Capture the cell that displays the provided text and extract its [x, y] central coordinate. 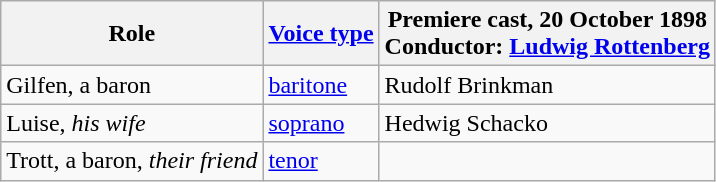
Premiere cast, 20 October 1898Conductor: Ludwig Rottenberg [547, 34]
baritone [321, 85]
soprano [321, 123]
Voice type [321, 34]
Gilfen, a baron [132, 85]
tenor [321, 161]
Rudolf Brinkman [547, 85]
Luise, his wife [132, 123]
Role [132, 34]
Hedwig Schacko [547, 123]
Trott, a baron, their friend [132, 161]
